Capture the cell that displays the provided text and extract its [x, y] central coordinate. 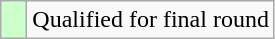
Qualified for final round [151, 20]
